Capture the cell that displays the provided text and extract its (X, Y) central coordinate. 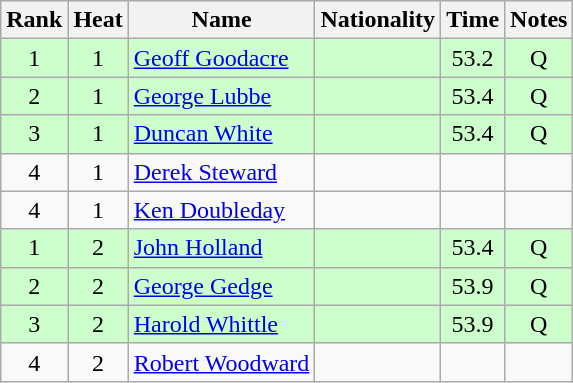
Notes (539, 20)
Heat (98, 20)
Duncan White (222, 134)
Derek Steward (222, 172)
Geoff Goodacre (222, 58)
Nationality (378, 20)
Robert Woodward (222, 362)
Harold Whittle (222, 324)
Rank (34, 20)
George Gedge (222, 286)
Time (473, 20)
John Holland (222, 248)
George Lubbe (222, 96)
53.2 (473, 58)
Name (222, 20)
Ken Doubleday (222, 210)
